For the text-containing cell, return its midpoint in (x, y) coordinate format. 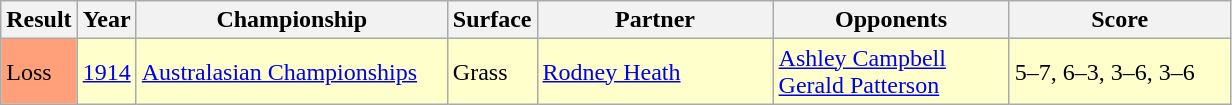
Opponents (891, 20)
Result (39, 20)
Year (106, 20)
Championship (292, 20)
Grass (492, 72)
Partner (655, 20)
1914 (106, 72)
5–7, 6–3, 3–6, 3–6 (1120, 72)
Loss (39, 72)
Australasian Championships (292, 72)
Rodney Heath (655, 72)
Surface (492, 20)
Score (1120, 20)
Ashley Campbell Gerald Patterson (891, 72)
